Identify which cell holds the provided text, then report its (x, y) central coordinate. 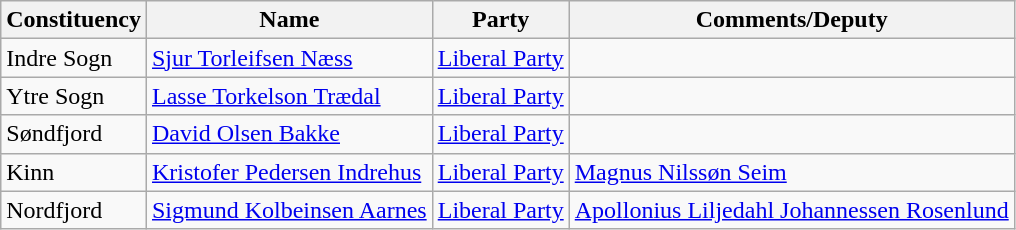
Kristofer Pedersen Indrehus (289, 172)
Name (289, 20)
Kinn (74, 172)
Constituency (74, 20)
Comments/Deputy (792, 20)
Nordfjord (74, 210)
Lasse Torkelson Trædal (289, 96)
Indre Sogn (74, 58)
Ytre Sogn (74, 96)
Apollonius Liljedahl Johannessen Rosenlund (792, 210)
Party (500, 20)
Sjur Torleifsen Næss (289, 58)
David Olsen Bakke (289, 134)
Sigmund Kolbeinsen Aarnes (289, 210)
Søndfjord (74, 134)
Magnus Nilssøn Seim (792, 172)
